Determine the [X, Y] coordinate at the center of the cell enclosing the given text.  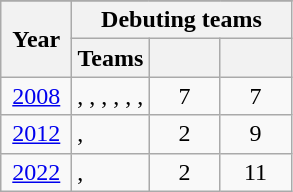
2012 [36, 134]
9 [256, 134]
Year [36, 39]
Teams [110, 58]
11 [256, 172]
2022 [36, 172]
, , , , , , [110, 96]
Debuting teams [182, 20]
2008 [36, 96]
